Provide the (x, y) coordinate of the cell's center where the given text is located.  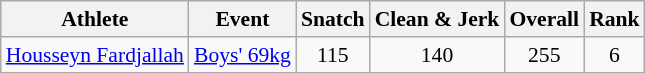
115 (333, 55)
Event (242, 19)
6 (614, 55)
Athlete (95, 19)
Rank (614, 19)
140 (438, 55)
Overall (544, 19)
Housseyn Fardjallah (95, 55)
255 (544, 55)
Clean & Jerk (438, 19)
Snatch (333, 19)
Boys' 69kg (242, 55)
